Capture the cell that displays the provided text and extract its (x, y) central coordinate. 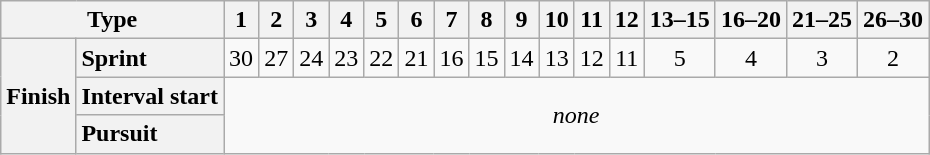
21–25 (822, 20)
1 (242, 20)
Pursuit (150, 134)
8 (486, 20)
13 (556, 58)
14 (522, 58)
Sprint (150, 58)
21 (416, 58)
Finish (38, 96)
16 (452, 58)
27 (276, 58)
9 (522, 20)
26–30 (892, 20)
16–20 (750, 20)
none (576, 115)
24 (312, 58)
6 (416, 20)
30 (242, 58)
Type (112, 20)
7 (452, 20)
10 (556, 20)
22 (382, 58)
23 (346, 58)
Interval start (150, 96)
13–15 (680, 20)
15 (486, 58)
